Return the (X, Y) coordinate for the center point of the cell that contains the specified text.  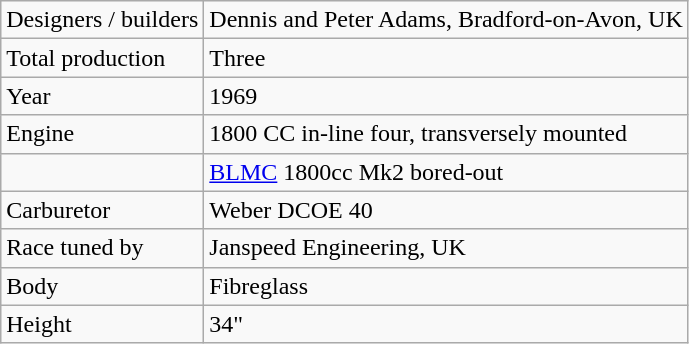
Height (102, 324)
Designers / builders (102, 20)
Weber DCOE 40 (446, 210)
Engine (102, 134)
Year (102, 96)
Race tuned by (102, 248)
Janspeed Engineering, UK (446, 248)
Total production (102, 58)
Body (102, 286)
Dennis and Peter Adams, Bradford-on-Avon, UK (446, 20)
Three (446, 58)
1969 (446, 96)
BLMC 1800cc Mk2 bored-out (446, 172)
Carburetor (102, 210)
34" (446, 324)
Fibreglass (446, 286)
1800 CC in-line four, transversely mounted (446, 134)
